Determine the [X, Y] coordinate at the center of the cell enclosing the given text.  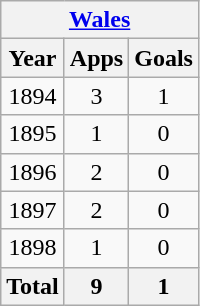
1896 [33, 172]
1898 [33, 248]
Apps [96, 58]
9 [96, 286]
1894 [33, 96]
Goals [164, 58]
Total [33, 286]
Wales [100, 20]
Year [33, 58]
1897 [33, 210]
1895 [33, 134]
3 [96, 96]
